Detect which cell encompasses the target text, then output its [X, Y] center coordinate. 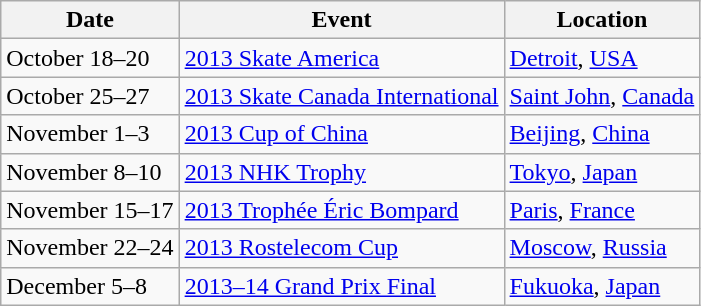
November 1–3 [90, 134]
November 22–24 [90, 248]
Detroit, USA [602, 58]
October 25–27 [90, 96]
November 15–17 [90, 210]
Tokyo, Japan [602, 172]
Location [602, 20]
Date [90, 20]
2013–14 Grand Prix Final [342, 286]
Saint John, Canada [602, 96]
Paris, France [602, 210]
October 18–20 [90, 58]
2013 Trophée Éric Bompard [342, 210]
2013 NHK Trophy [342, 172]
2013 Cup of China [342, 134]
2013 Skate America [342, 58]
2013 Skate Canada International [342, 96]
Event [342, 20]
2013 Rostelecom Cup [342, 248]
Beijing, China [602, 134]
November 8–10 [90, 172]
December 5–8 [90, 286]
Fukuoka, Japan [602, 286]
Moscow, Russia [602, 248]
